From the cell containing the given text, extract its center point as (X, Y) coordinate. 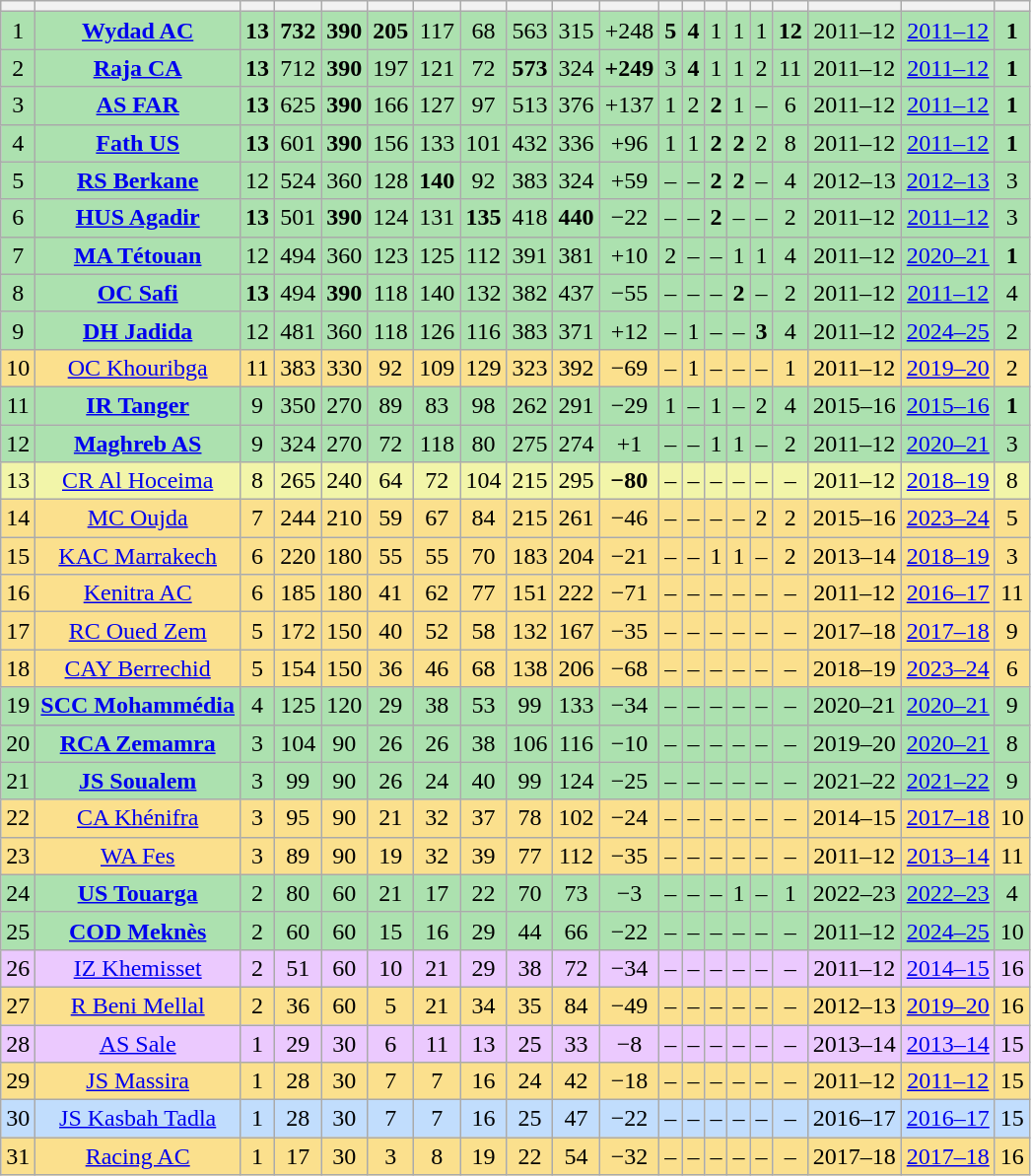
336 (576, 143)
53 (483, 706)
AS FAR (138, 105)
51 (298, 968)
262 (530, 405)
83 (438, 405)
573 (530, 68)
−71 (629, 593)
601 (298, 143)
166 (390, 105)
138 (530, 668)
127 (438, 105)
371 (576, 330)
109 (438, 368)
−25 (629, 781)
210 (345, 519)
RS Berkane (138, 180)
+248 (629, 31)
524 (298, 180)
563 (530, 31)
−29 (629, 405)
−32 (629, 1156)
Fath US (138, 143)
CR Al Hoceima (138, 481)
391 (530, 255)
39 (483, 856)
732 (298, 31)
244 (298, 519)
97 (483, 105)
RCA Zemamra (138, 743)
432 (530, 143)
−3 (629, 893)
376 (576, 105)
66 (576, 931)
COD Meknès (138, 931)
437 (576, 293)
128 (390, 180)
275 (530, 443)
315 (576, 31)
151 (530, 593)
101 (483, 143)
+137 (629, 105)
52 (438, 631)
−68 (629, 668)
261 (576, 519)
MC Oujda (138, 519)
WA Fes (138, 856)
265 (298, 481)
350 (298, 405)
204 (576, 556)
Maghreb AS (138, 443)
37 (483, 818)
67 (438, 519)
KAC Marrakech (138, 556)
183 (530, 556)
121 (438, 68)
47 (576, 1119)
625 (298, 105)
27 (18, 1005)
IZ Khemisset (138, 968)
185 (298, 593)
102 (576, 818)
−10 (629, 743)
120 (345, 706)
−55 (629, 293)
Kenitra AC (138, 593)
78 (530, 818)
CA Khénifra (138, 818)
44 (530, 931)
95 (298, 818)
330 (345, 368)
712 (298, 68)
129 (483, 368)
−21 (629, 556)
−18 (629, 1081)
US Touarga (138, 893)
+96 (629, 143)
R Beni Mellal (138, 1005)
62 (438, 593)
41 (390, 593)
DH Jadida (138, 330)
Raja CA (138, 68)
126 (438, 330)
106 (530, 743)
501 (298, 218)
131 (438, 218)
IR Tanger (138, 405)
+1 (629, 443)
197 (390, 68)
JS Massira (138, 1081)
295 (576, 481)
381 (576, 255)
481 (298, 330)
+249 (629, 68)
98 (483, 405)
18 (18, 668)
JS Kasbah Tadla (138, 1119)
58 (483, 631)
−24 (629, 818)
440 (576, 218)
OC Safi (138, 293)
CAY Berrechid (138, 668)
HUS Agadir (138, 218)
OC Khouribga (138, 368)
35 (530, 1005)
323 (530, 368)
RC Oued Zem (138, 631)
382 (530, 293)
117 (438, 31)
205 (390, 31)
206 (576, 668)
172 (298, 631)
240 (345, 481)
418 (530, 218)
−49 (629, 1005)
392 (576, 368)
20 (18, 743)
73 (576, 893)
Wydad AC (138, 31)
123 (390, 255)
−80 (629, 481)
291 (576, 405)
31 (18, 1156)
−46 (629, 519)
+59 (629, 180)
33 (576, 1044)
AS Sale (138, 1044)
46 (438, 668)
64 (390, 481)
54 (576, 1156)
59 (390, 519)
513 (530, 105)
34 (483, 1005)
Racing AC (138, 1156)
42 (576, 1081)
154 (298, 668)
−69 (629, 368)
23 (18, 856)
135 (483, 218)
+10 (629, 255)
222 (576, 593)
+12 (629, 330)
156 (390, 143)
220 (298, 556)
−8 (629, 1044)
MA Tétouan (138, 255)
167 (576, 631)
274 (576, 443)
SCC Mohammédia (138, 706)
JS Soualem (138, 781)
14 (18, 519)
